Locate the cell with the specified text and output its [X, Y] center coordinate. 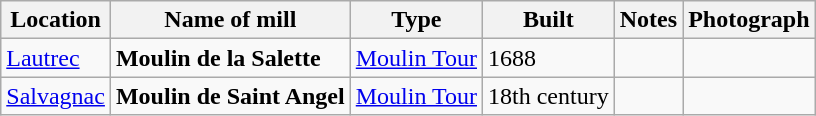
Moulin de la Salette [230, 58]
Photograph [749, 20]
Name of mill [230, 20]
Salvagnac [56, 96]
1688 [549, 58]
Location [56, 20]
Lautrec [56, 58]
Built [549, 20]
Type [416, 20]
Moulin de Saint Angel [230, 96]
18th century [549, 96]
Notes [648, 20]
